Capture the cell that displays the provided text and extract its (X, Y) central coordinate. 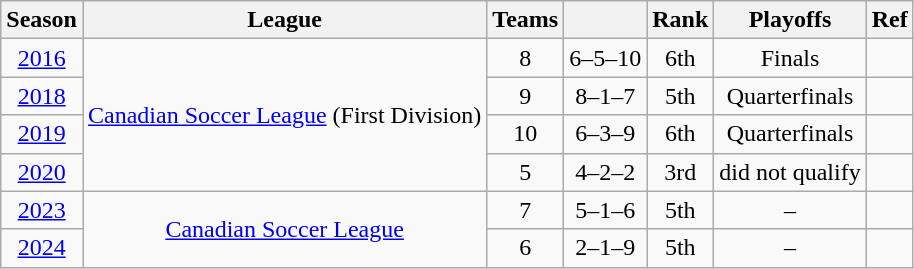
7 (526, 210)
2023 (42, 210)
10 (526, 134)
9 (526, 96)
8 (526, 58)
5–1–6 (606, 210)
Teams (526, 20)
4–2–2 (606, 172)
2–1–9 (606, 248)
League (284, 20)
Canadian Soccer League (First Division) (284, 115)
2020 (42, 172)
3rd (680, 172)
2019 (42, 134)
Ref (890, 20)
6 (526, 248)
8–1–7 (606, 96)
Rank (680, 20)
6–5–10 (606, 58)
2016 (42, 58)
2018 (42, 96)
Canadian Soccer League (284, 229)
Finals (790, 58)
2024 (42, 248)
6–3–9 (606, 134)
Season (42, 20)
5 (526, 172)
did not qualify (790, 172)
Playoffs (790, 20)
